From the cell containing the given text, extract its center point as [X, Y] coordinate. 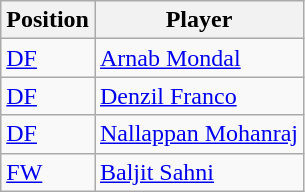
Arnab Mondal [198, 58]
Baljit Sahni [198, 172]
FW [48, 172]
Position [48, 20]
Denzil Franco [198, 96]
Nallappan Mohanraj [198, 134]
Player [198, 20]
